Pinpoint the cell where the given text exists, returning its [X, Y] midpoint coordinate. 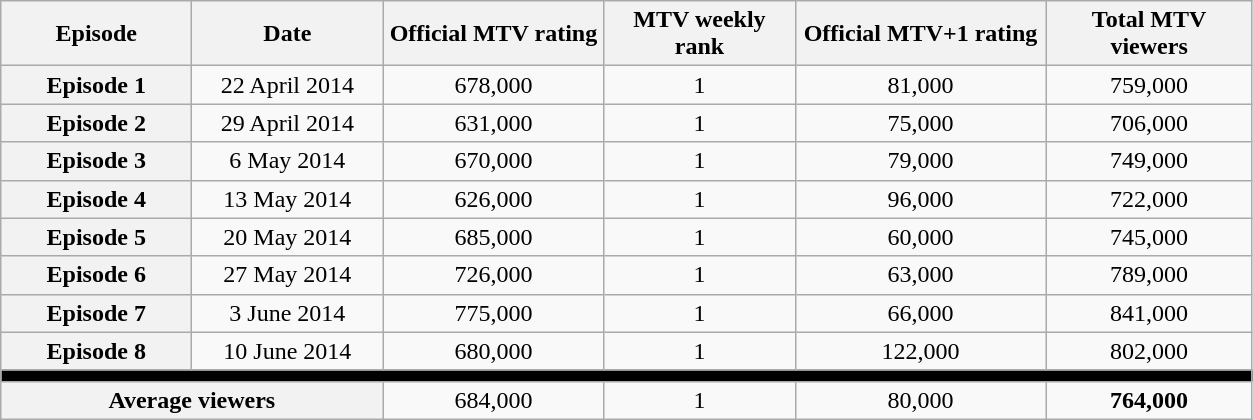
Episode 3 [96, 161]
22 April 2014 [288, 85]
Total MTV viewers [1149, 34]
MTV weekly rank [700, 34]
Date [288, 34]
122,000 [920, 351]
63,000 [920, 275]
Episode 5 [96, 237]
706,000 [1149, 123]
60,000 [920, 237]
802,000 [1149, 351]
66,000 [920, 313]
Official MTV rating [494, 34]
20 May 2014 [288, 237]
841,000 [1149, 313]
80,000 [920, 400]
631,000 [494, 123]
749,000 [1149, 161]
10 June 2014 [288, 351]
789,000 [1149, 275]
726,000 [494, 275]
Average viewers [192, 400]
Episode 6 [96, 275]
759,000 [1149, 85]
678,000 [494, 85]
79,000 [920, 161]
775,000 [494, 313]
Episode 4 [96, 199]
745,000 [1149, 237]
81,000 [920, 85]
13 May 2014 [288, 199]
96,000 [920, 199]
6 May 2014 [288, 161]
27 May 2014 [288, 275]
722,000 [1149, 199]
684,000 [494, 400]
764,000 [1149, 400]
29 April 2014 [288, 123]
Episode 1 [96, 85]
Episode 2 [96, 123]
626,000 [494, 199]
75,000 [920, 123]
Episode [96, 34]
685,000 [494, 237]
Official MTV+1 rating [920, 34]
3 June 2014 [288, 313]
670,000 [494, 161]
680,000 [494, 351]
Episode 8 [96, 351]
Episode 7 [96, 313]
